Provide the [X, Y] coordinate of the cell's center where the given text is located.  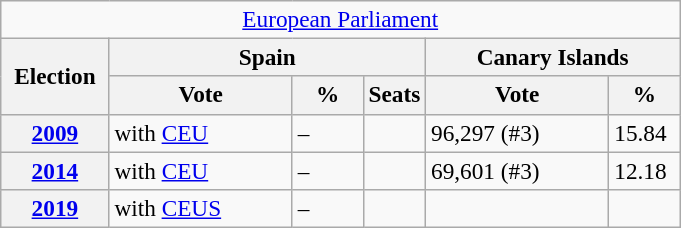
Spain [268, 57]
with CEUS [200, 208]
96,297 (#3) [518, 133]
2019 [55, 208]
15.84 [644, 133]
2014 [55, 170]
European Parliament [340, 19]
Seats [394, 95]
69,601 (#3) [518, 170]
12.18 [644, 170]
Canary Islands [553, 57]
Election [55, 76]
2009 [55, 133]
